Pinpoint the cell where the given text exists, returning its [X, Y] midpoint coordinate. 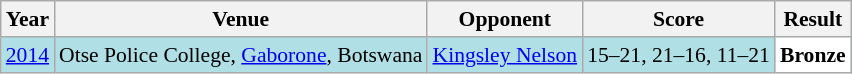
Bronze [813, 55]
Otse Police College, Gaborone, Botswana [240, 55]
Score [678, 19]
2014 [28, 55]
Kingsley Nelson [504, 55]
Result [813, 19]
15–21, 21–16, 11–21 [678, 55]
Venue [240, 19]
Opponent [504, 19]
Year [28, 19]
